For the text-containing cell, return its midpoint in [x, y] coordinate format. 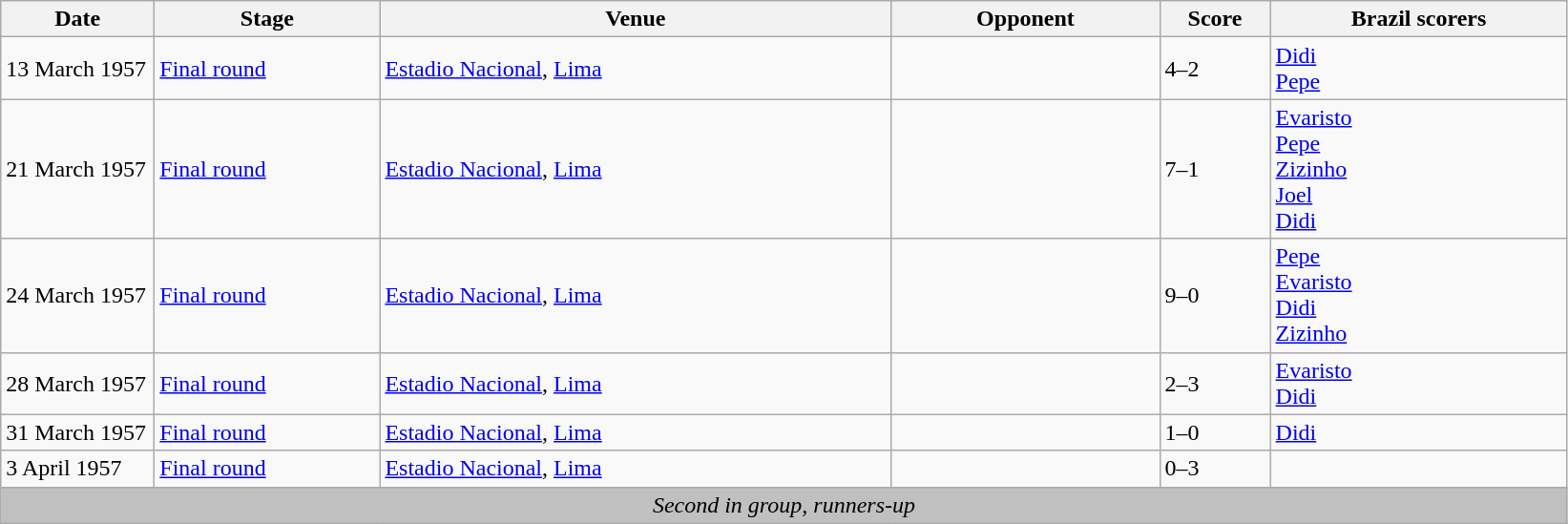
Score [1215, 19]
1–0 [1215, 432]
Pepe Evaristo Didi Zizinho [1418, 296]
28 March 1957 [78, 384]
21 March 1957 [78, 169]
13 March 1957 [78, 69]
Didi Pepe [1418, 69]
24 March 1957 [78, 296]
31 March 1957 [78, 432]
Evaristo Didi [1418, 384]
7–1 [1215, 169]
Second in group, runners-up [784, 505]
Venue [636, 19]
Didi [1418, 432]
9–0 [1215, 296]
4–2 [1215, 69]
Opponent [1025, 19]
3 April 1957 [78, 469]
Brazil scorers [1418, 19]
Evaristo Pepe Zizinho Joel Didi [1418, 169]
Date [78, 19]
Stage [267, 19]
0–3 [1215, 469]
2–3 [1215, 384]
